Return (X, Y) of the center of cell containing provided text 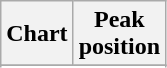
Chart (37, 34)
Peakposition (119, 34)
